For the text-containing cell, return its midpoint in [X, Y] coordinate format. 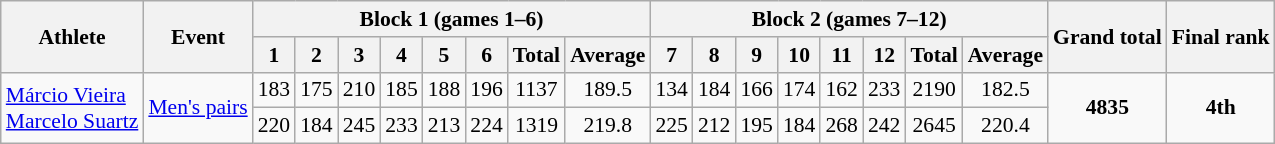
189.5 [608, 90]
134 [672, 90]
Block 1 (games 1–6) [452, 19]
9 [756, 55]
Final rank [1221, 36]
185 [402, 90]
195 [756, 126]
4th [1221, 108]
11 [842, 55]
Event [198, 36]
219.8 [608, 126]
Márcio Vieira Marcelo Suartz [72, 108]
10 [800, 55]
1 [274, 55]
1319 [536, 126]
2190 [934, 90]
220 [274, 126]
12 [884, 55]
162 [842, 90]
212 [714, 126]
4835 [1108, 108]
245 [360, 126]
Men's pairs [198, 108]
175 [316, 90]
Block 2 (games 7–12) [849, 19]
224 [486, 126]
242 [884, 126]
8 [714, 55]
2645 [934, 126]
174 [800, 90]
225 [672, 126]
166 [756, 90]
183 [274, 90]
196 [486, 90]
3 [360, 55]
7 [672, 55]
220.4 [1006, 126]
188 [444, 90]
Grand total [1108, 36]
210 [360, 90]
2 [316, 55]
Athlete [72, 36]
1137 [536, 90]
6 [486, 55]
213 [444, 126]
4 [402, 55]
5 [444, 55]
268 [842, 126]
182.5 [1006, 90]
